Output the [X, Y] coordinate of the center of the cell containing the given text.  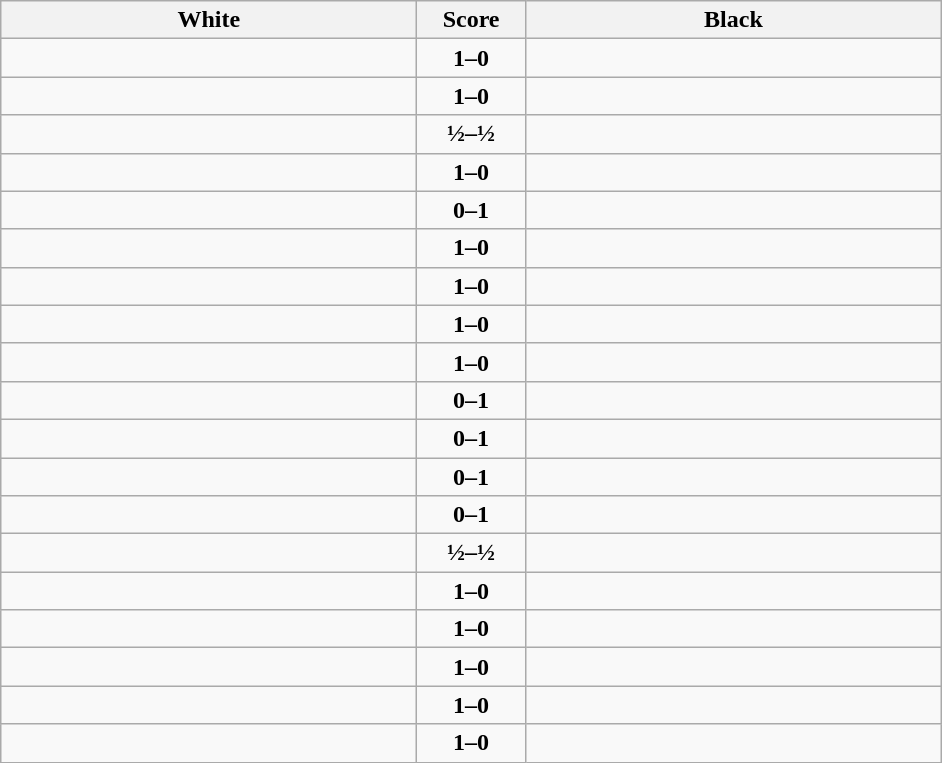
Black [733, 20]
Score [472, 20]
White [209, 20]
